Search for the cell housing the specified text and yield its (x, y) center coordinate. 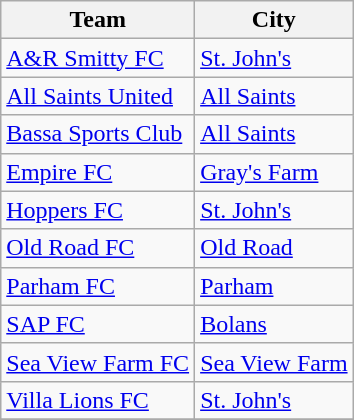
Team (98, 20)
Old Road (274, 248)
Villa Lions FC (98, 400)
Bassa Sports Club (98, 134)
All Saints United (98, 96)
Gray's Farm (274, 172)
Sea View Farm (274, 362)
Bolans (274, 324)
Old Road FC (98, 248)
Empire FC (98, 172)
SAP FC (98, 324)
Sea View Farm FC (98, 362)
A&R Smitty FC (98, 58)
Parham (274, 286)
Parham FC (98, 286)
Hoppers FC (98, 210)
City (274, 20)
